From the cell containing the given text, extract its center point as [X, Y] coordinate. 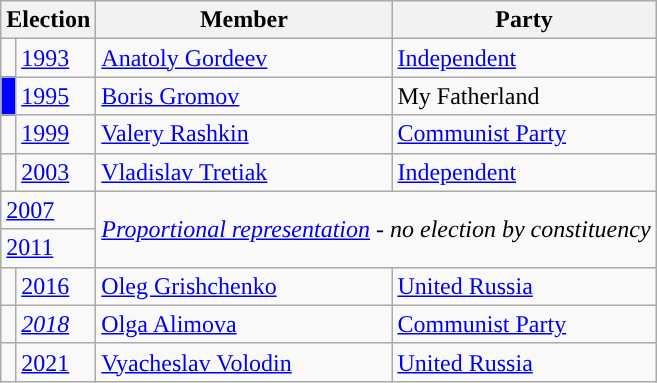
My Fatherland [524, 96]
1999 [56, 134]
2011 [48, 248]
2007 [48, 210]
2003 [56, 172]
Vyacheslav Volodin [244, 362]
Proportional representation - no election by constituency [376, 229]
2021 [56, 362]
1993 [56, 58]
Boris Gromov [244, 96]
Valery Rashkin [244, 134]
2018 [56, 324]
Anatoly Gordeev [244, 58]
Oleg Grishchenko [244, 286]
Member [244, 20]
Vladislav Tretiak [244, 172]
Olga Alimova [244, 324]
2016 [56, 286]
Party [524, 20]
Election [48, 20]
1995 [56, 96]
